Provide the [x, y] coordinate of the cell's center where the given text is located.  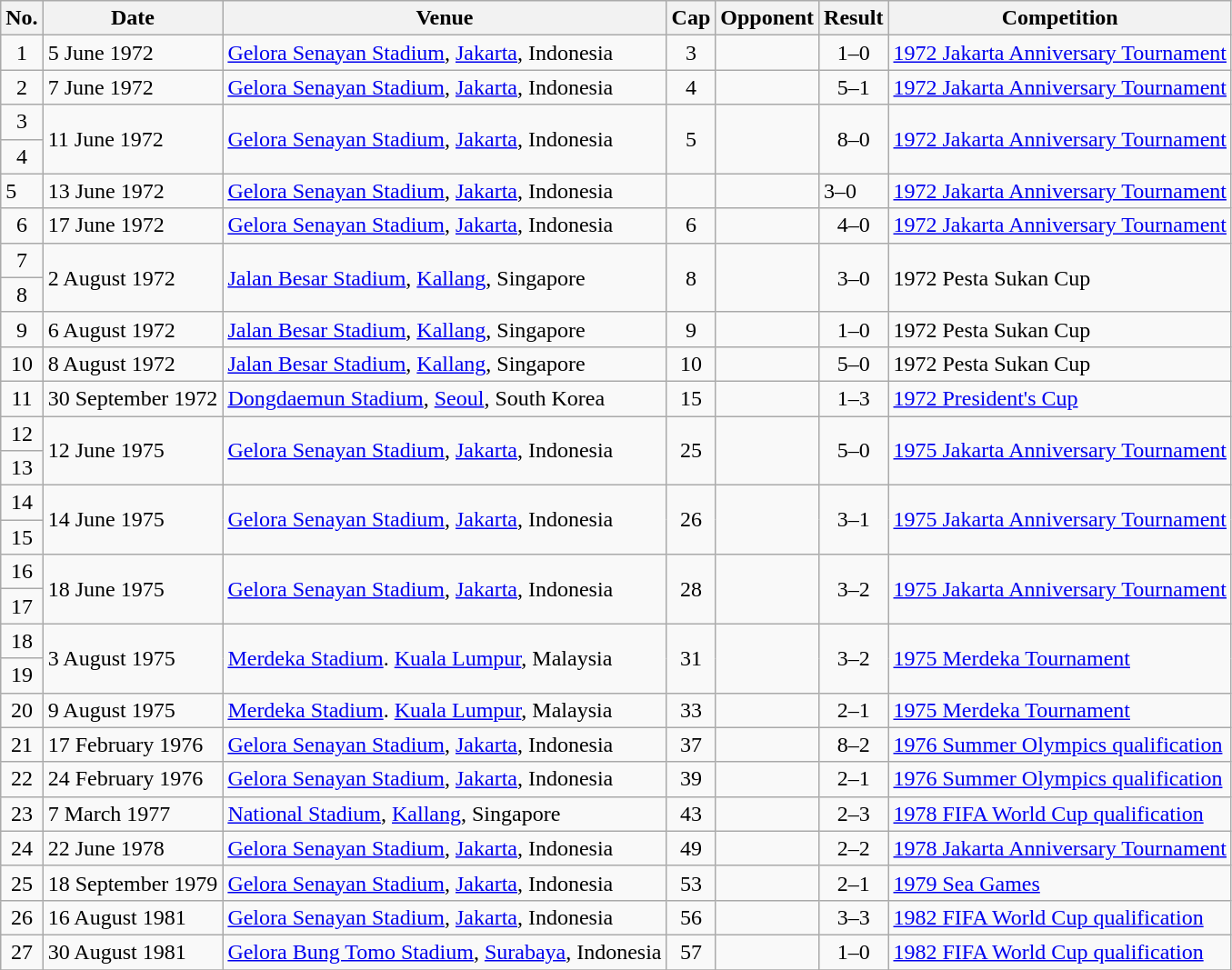
Competition [1060, 18]
16 [22, 572]
5–1 [854, 87]
18 [22, 641]
2 August 1972 [133, 277]
Cap [691, 18]
21 [22, 745]
Dongdaemun Stadium, Seoul, South Korea [445, 398]
National Stadium, Kallang, Singapore [445, 814]
7 March 1977 [133, 814]
5 June 1972 [133, 53]
Opponent [767, 18]
7 [22, 260]
Venue [445, 18]
30 September 1972 [133, 398]
18 September 1979 [133, 883]
53 [691, 883]
4–0 [854, 225]
24 [22, 848]
1–3 [854, 398]
9 August 1975 [133, 710]
12 June 1975 [133, 451]
1972 President's Cup [1060, 398]
1 [22, 53]
7 June 1972 [133, 87]
Result [854, 18]
3–1 [854, 520]
3–3 [854, 917]
14 June 1975 [133, 520]
49 [691, 848]
37 [691, 745]
No. [22, 18]
28 [691, 589]
Gelora Bung Tomo Stadium, Surabaya, Indonesia [445, 952]
39 [691, 779]
3 August 1975 [133, 658]
14 [22, 503]
18 June 1975 [133, 589]
12 [22, 434]
Date [133, 18]
22 [22, 779]
13 June 1972 [133, 191]
24 February 1976 [133, 779]
13 [22, 468]
2–3 [854, 814]
1978 Jakarta Anniversary Tournament [1060, 848]
19 [22, 675]
6 August 1972 [133, 329]
27 [22, 952]
33 [691, 710]
56 [691, 917]
8–2 [854, 745]
17 June 1972 [133, 225]
8–0 [854, 139]
2 [22, 87]
17 February 1976 [133, 745]
8 August 1972 [133, 364]
16 August 1981 [133, 917]
43 [691, 814]
30 August 1981 [133, 952]
2–2 [854, 848]
20 [22, 710]
22 June 1978 [133, 848]
23 [22, 814]
11 June 1972 [133, 139]
1979 Sea Games [1060, 883]
17 [22, 606]
11 [22, 398]
31 [691, 658]
57 [691, 952]
1978 FIFA World Cup qualification [1060, 814]
